Capture the cell that displays the provided text and extract its (x, y) central coordinate. 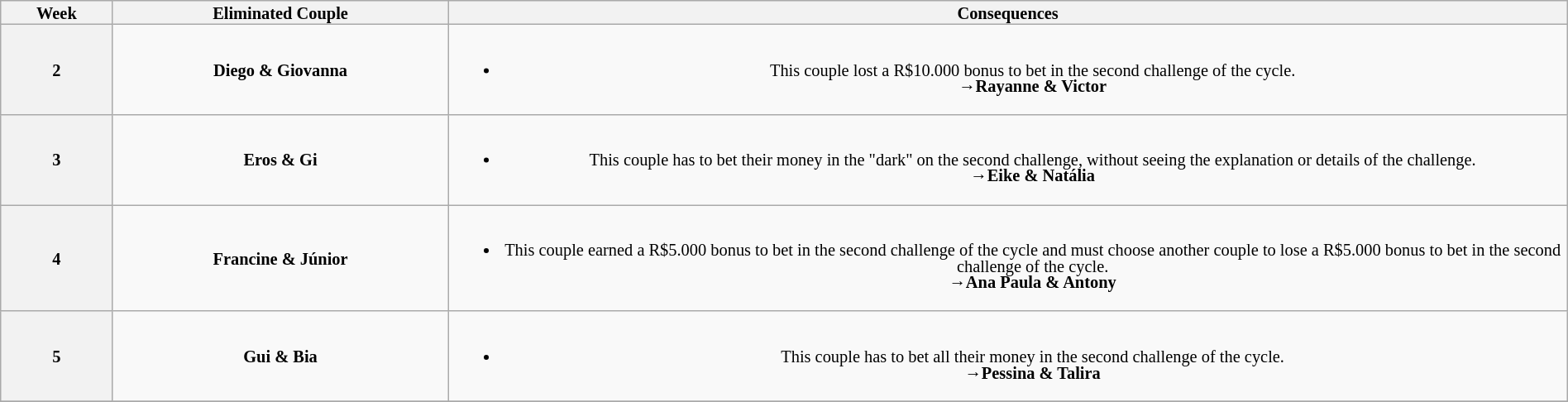
This couple has to bet all their money in the second challenge of the cycle.→Pessina & Talira (1007, 356)
Gui & Bia (280, 356)
Francine & Júnior (280, 257)
Consequences (1007, 12)
Eros & Gi (280, 159)
This couple has to bet their money in the "dark" on the second challenge, without seeing the explanation or details of the challenge.→Eike & Natália (1007, 159)
This couple lost a R$10.000 bonus to bet in the second challenge of the cycle.→Rayanne & Victor (1007, 69)
5 (56, 356)
4 (56, 257)
2 (56, 69)
Week (56, 12)
Eliminated Couple (280, 12)
3 (56, 159)
Diego & Giovanna (280, 69)
